Return the [X, Y] coordinate for the center point of the cell that contains the specified text.  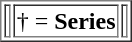
† = Series [66, 20]
